Return [X, Y] of the center of cell containing provided text 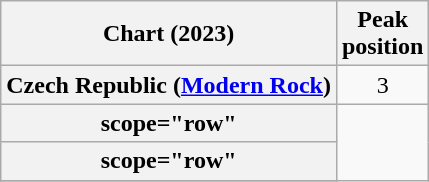
3 [382, 85]
Czech Republic (Modern Rock) [169, 85]
Chart (2023) [169, 34]
Peakposition [382, 34]
